Determine the (x, y) coordinate at the center of the cell enclosing the given text.  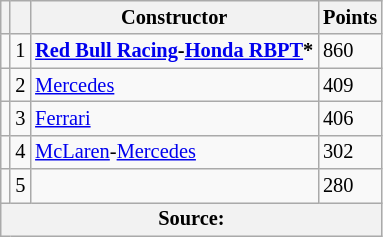
Ferrari (174, 118)
409 (350, 85)
Source: (192, 219)
5 (20, 186)
302 (350, 152)
Mercedes (174, 85)
280 (350, 186)
McLaren-Mercedes (174, 152)
Points (350, 17)
Constructor (174, 17)
1 (20, 51)
Red Bull Racing-Honda RBPT* (174, 51)
4 (20, 152)
2 (20, 85)
406 (350, 118)
3 (20, 118)
860 (350, 51)
